Search for the cell housing the specified text and yield its (x, y) center coordinate. 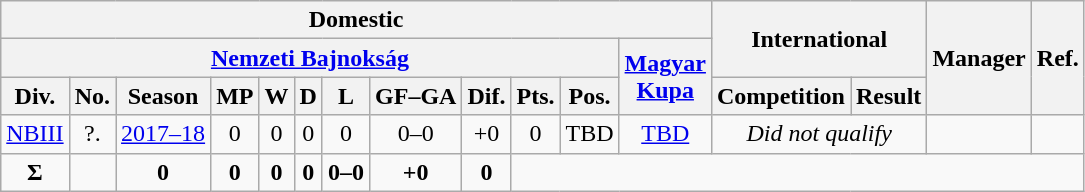
Pts. (536, 96)
Div. (35, 96)
International (818, 39)
NBIII (35, 134)
Season (164, 96)
Competition (780, 96)
2017–18 (164, 134)
W (276, 96)
Pos. (590, 96)
Ref. (1058, 58)
D (308, 96)
MP (235, 96)
GF–GA (416, 96)
Manager (979, 58)
L (346, 96)
Dif. (486, 96)
Did not qualify (818, 134)
Result (888, 96)
Domestic (356, 20)
Nemzeti Bajnokság (310, 58)
Σ (35, 172)
?. (92, 134)
MagyarKupa (665, 77)
No. (92, 96)
